Return the (x, y) coordinate for the center point of the cell that contains the specified text.  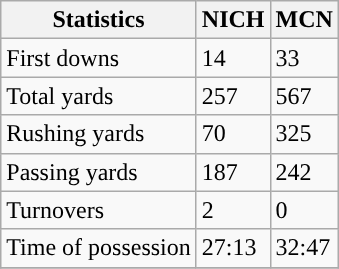
14 (233, 58)
567 (304, 96)
33 (304, 58)
First downs (99, 58)
Total yards (99, 96)
242 (304, 172)
0 (304, 210)
2 (233, 210)
70 (233, 134)
Passing yards (99, 172)
325 (304, 134)
Rushing yards (99, 134)
Turnovers (99, 210)
27:13 (233, 248)
NICH (233, 20)
MCN (304, 20)
Statistics (99, 20)
187 (233, 172)
Time of possession (99, 248)
32:47 (304, 248)
257 (233, 96)
